Capture the cell that displays the provided text and extract its [x, y] central coordinate. 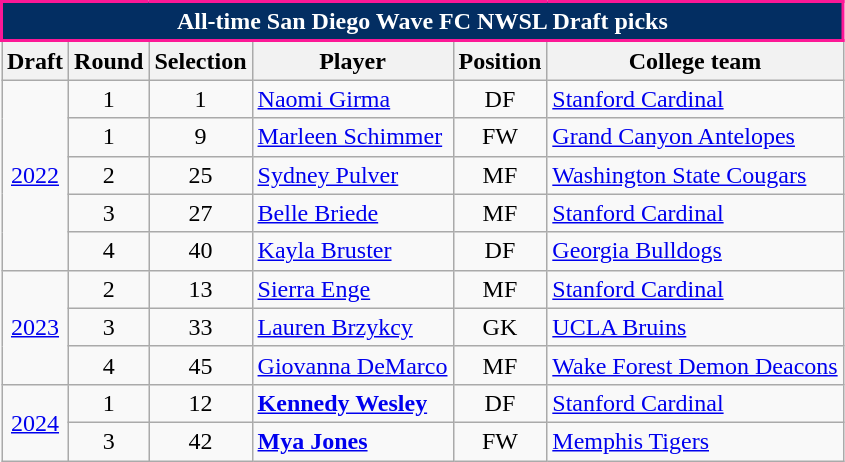
13 [200, 289]
UCLA Bruins [695, 327]
Grand Canyon Antelopes [695, 137]
Kennedy Wesley [352, 403]
Sierra Enge [352, 289]
GK [500, 327]
Washington State Cougars [695, 175]
Sydney Pulver [352, 175]
42 [200, 441]
40 [200, 251]
Belle Briede [352, 213]
Marleen Schimmer [352, 137]
Position [500, 60]
12 [200, 403]
Round [109, 60]
Draft [36, 60]
Naomi Girma [352, 99]
Mya Jones [352, 441]
Selection [200, 60]
Memphis Tigers [695, 441]
Wake Forest Demon Deacons [695, 365]
2023 [36, 327]
2022 [36, 175]
All-time San Diego Wave FC NWSL Draft picks [423, 22]
College team [695, 60]
9 [200, 137]
25 [200, 175]
27 [200, 213]
33 [200, 327]
2024 [36, 422]
Giovanna DeMarco [352, 365]
Player [352, 60]
45 [200, 365]
Kayla Bruster [352, 251]
Lauren Brzykcy [352, 327]
Georgia Bulldogs [695, 251]
